Pinpoint the cell where the given text exists, returning its [x, y] midpoint coordinate. 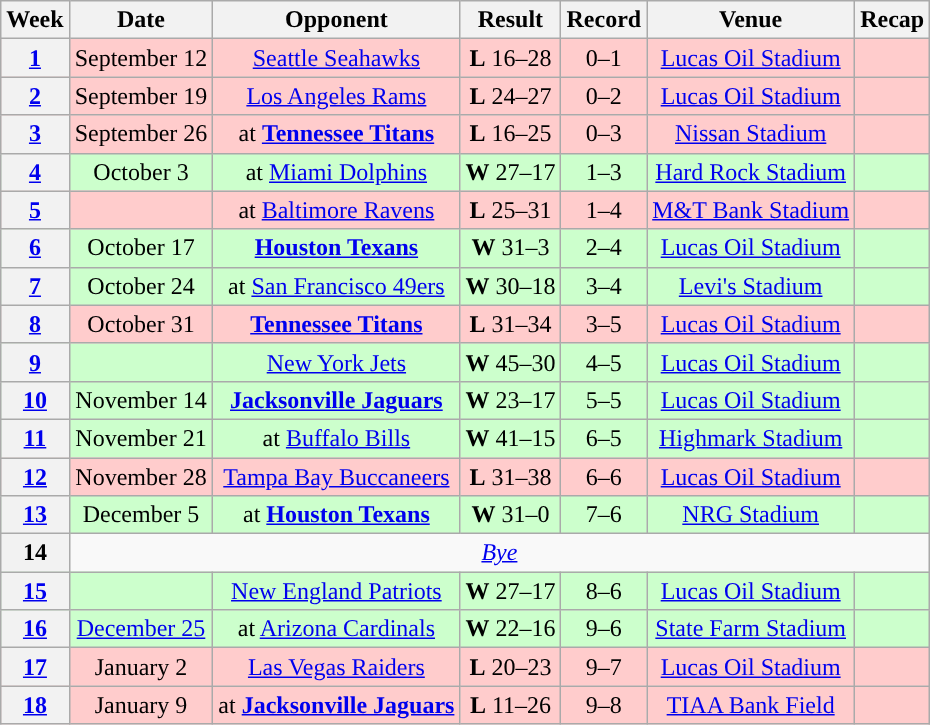
L 31–38 [510, 477]
Venue [751, 20]
9–6 [604, 629]
3 [35, 134]
Record [604, 20]
at Arizona Cardinals [336, 629]
January 2 [141, 667]
October 3 [141, 172]
Las Vegas Raiders [336, 667]
2–4 [604, 248]
14 [35, 553]
W 45–30 [510, 362]
10 [35, 400]
6–5 [604, 438]
TIAA Bank Field [751, 705]
NRG Stadium [751, 515]
at Houston Texans [336, 515]
Seattle Seahawks [336, 58]
New England Patriots [336, 591]
October 31 [141, 324]
L 31–34 [510, 324]
0–3 [604, 134]
5–5 [604, 400]
State Farm Stadium [751, 629]
M&T Bank Stadium [751, 210]
Week [35, 20]
17 [35, 667]
Result [510, 20]
Recap [892, 20]
11 [35, 438]
September 19 [141, 96]
8–6 [604, 591]
1–3 [604, 172]
December 25 [141, 629]
W 31–3 [510, 248]
9–7 [604, 667]
W 30–18 [510, 286]
November 28 [141, 477]
L 25–31 [510, 210]
6–6 [604, 477]
2 [35, 96]
16 [35, 629]
1–4 [604, 210]
September 12 [141, 58]
New York Jets [336, 362]
Los Angeles Rams [336, 96]
0–2 [604, 96]
L 24–27 [510, 96]
at Buffalo Bills [336, 438]
Jacksonville Jaguars [336, 400]
Opponent [336, 20]
4 [35, 172]
13 [35, 515]
W 22–16 [510, 629]
Houston Texans [336, 248]
January 9 [141, 705]
9–8 [604, 705]
7–6 [604, 515]
October 24 [141, 286]
L 11–26 [510, 705]
Hard Rock Stadium [751, 172]
12 [35, 477]
7 [35, 286]
Highmark Stadium [751, 438]
September 26 [141, 134]
4–5 [604, 362]
October 17 [141, 248]
0–1 [604, 58]
15 [35, 591]
at Miami Dolphins [336, 172]
6 [35, 248]
5 [35, 210]
at San Francisco 49ers [336, 286]
L 16–28 [510, 58]
December 5 [141, 515]
Tampa Bay Buccaneers [336, 477]
L 20–23 [510, 667]
3–4 [604, 286]
W 41–15 [510, 438]
L 16–25 [510, 134]
at Tennessee Titans [336, 134]
Date [141, 20]
18 [35, 705]
1 [35, 58]
at Jacksonville Jaguars [336, 705]
Tennessee Titans [336, 324]
8 [35, 324]
November 21 [141, 438]
Bye [500, 553]
at Baltimore Ravens [336, 210]
November 14 [141, 400]
9 [35, 362]
W 31–0 [510, 515]
Levi's Stadium [751, 286]
3–5 [604, 324]
W 23–17 [510, 400]
Nissan Stadium [751, 134]
